Detect which cell encompasses the target text, then output its [X, Y] center coordinate. 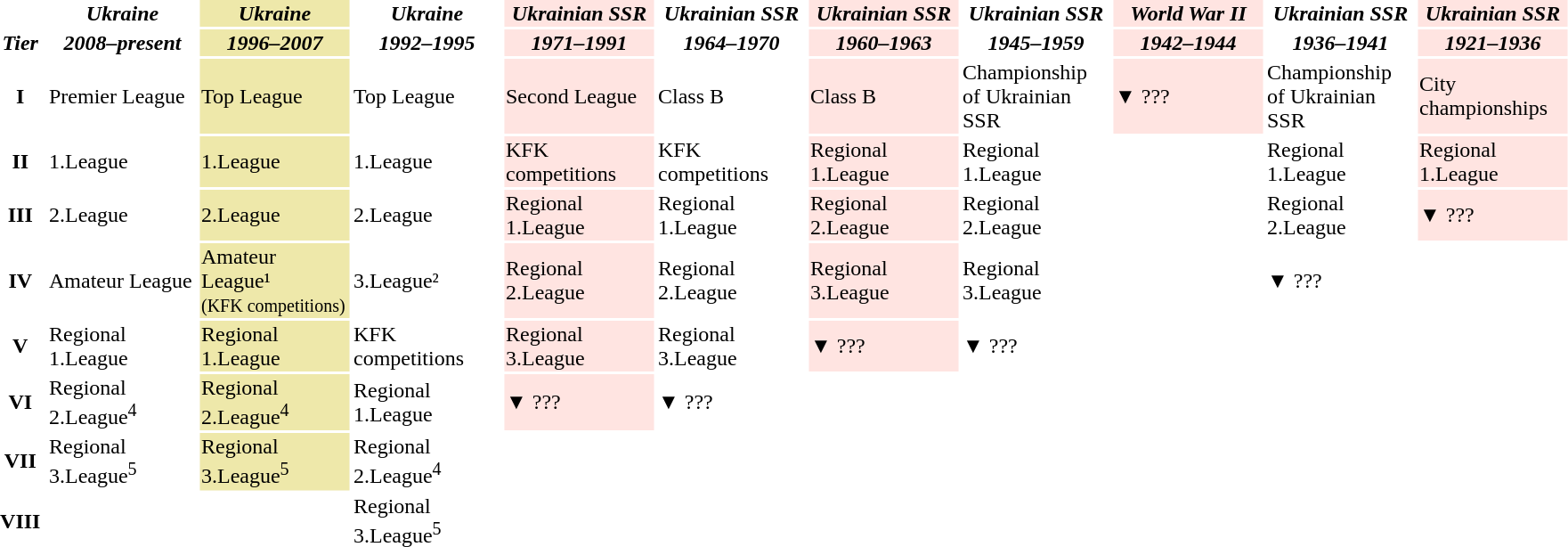
1936–1941 [1341, 43]
Amateur League¹(KFK competitions) [274, 281]
City championships [1492, 96]
1992–1995 [427, 43]
1942–1944 [1188, 43]
3.League² [427, 281]
1964–1970 [732, 43]
World War II [1188, 13]
Second League [579, 96]
2008–present [123, 43]
Premier League [123, 96]
1996–2007 [274, 43]
Amateur League [123, 281]
1921–1936 [1492, 43]
1960–1963 [883, 43]
1971–1991 [579, 43]
1945–1959 [1036, 43]
